Detect which cell encompasses the target text, then output its [x, y] center coordinate. 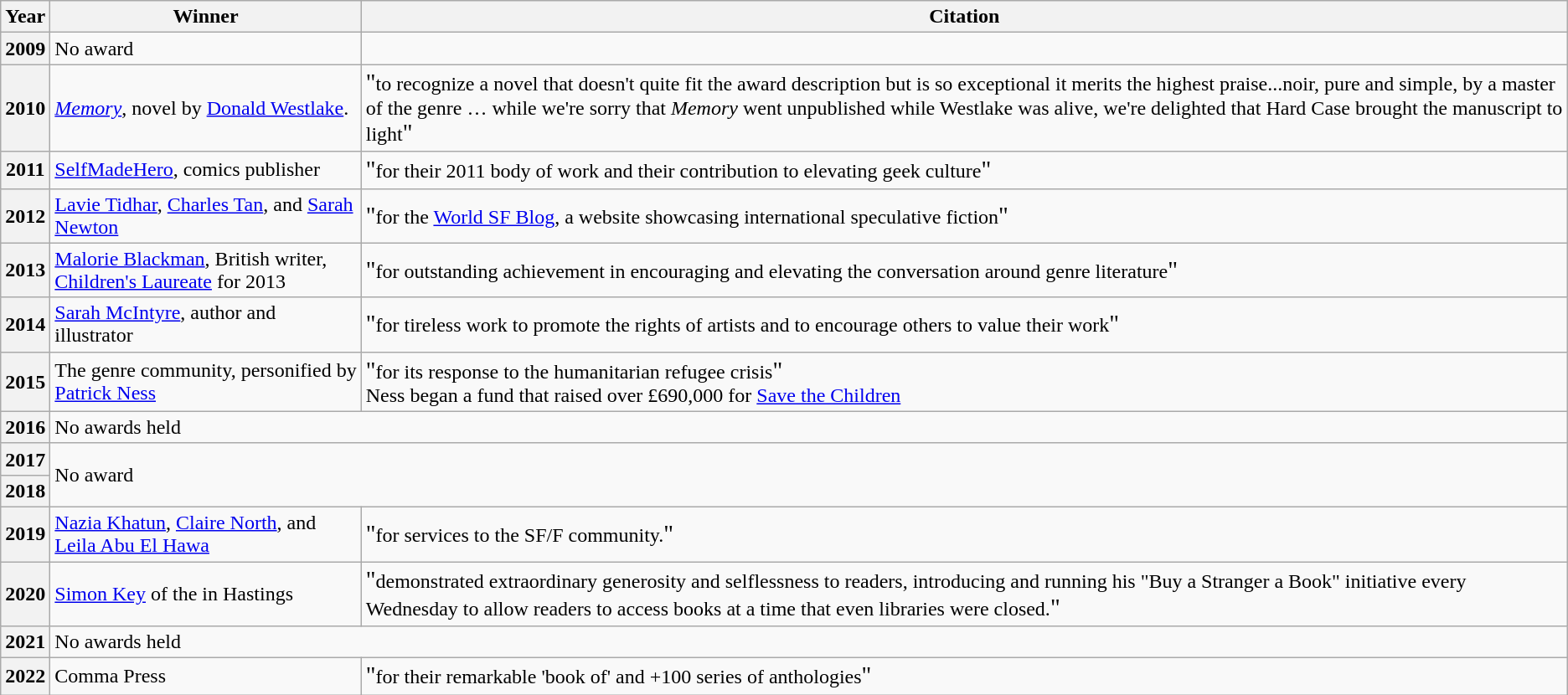
2017 [25, 459]
2015 [25, 382]
Malorie Blackman, British writer, Children's Laureate for 2013 [206, 270]
2018 [25, 491]
"for their 2011 body of work and their contribution to elevating geek culture" [964, 170]
Nazia Khatun, Claire North, and Leila Abu El Hawa [206, 534]
2014 [25, 325]
"for outstanding achievement in encouraging and elevating the conversation around genre literature" [964, 270]
"for tireless work to promote the rights of artists and to encourage others to value their work" [964, 325]
2009 [25, 49]
SelfMadeHero, comics publisher [206, 170]
2012 [25, 216]
Sarah McIntyre, author and illustrator [206, 325]
"for services to the SF/F community." [964, 534]
Citation [964, 17]
Comma Press [206, 677]
2019 [25, 534]
Simon Key of the in Hastings [206, 593]
2020 [25, 593]
"for the World SF Blog, a website showcasing international speculative fiction" [964, 216]
The genre community, personified by Patrick Ness [206, 382]
"for its response to the humanitarian refugee crisis"Ness began a fund that raised over £690,000 for Save the Children [964, 382]
2011 [25, 170]
"for their remarkable 'book of' and +100 series of anthologies" [964, 677]
2022 [25, 677]
Lavie Tidhar, Charles Tan, and Sarah Newton [206, 216]
Year [25, 17]
2013 [25, 270]
2021 [25, 642]
2016 [25, 427]
Memory, novel by Donald Westlake. [206, 108]
2010 [25, 108]
Winner [206, 17]
